Search for the cell housing the specified text and yield its [x, y] center coordinate. 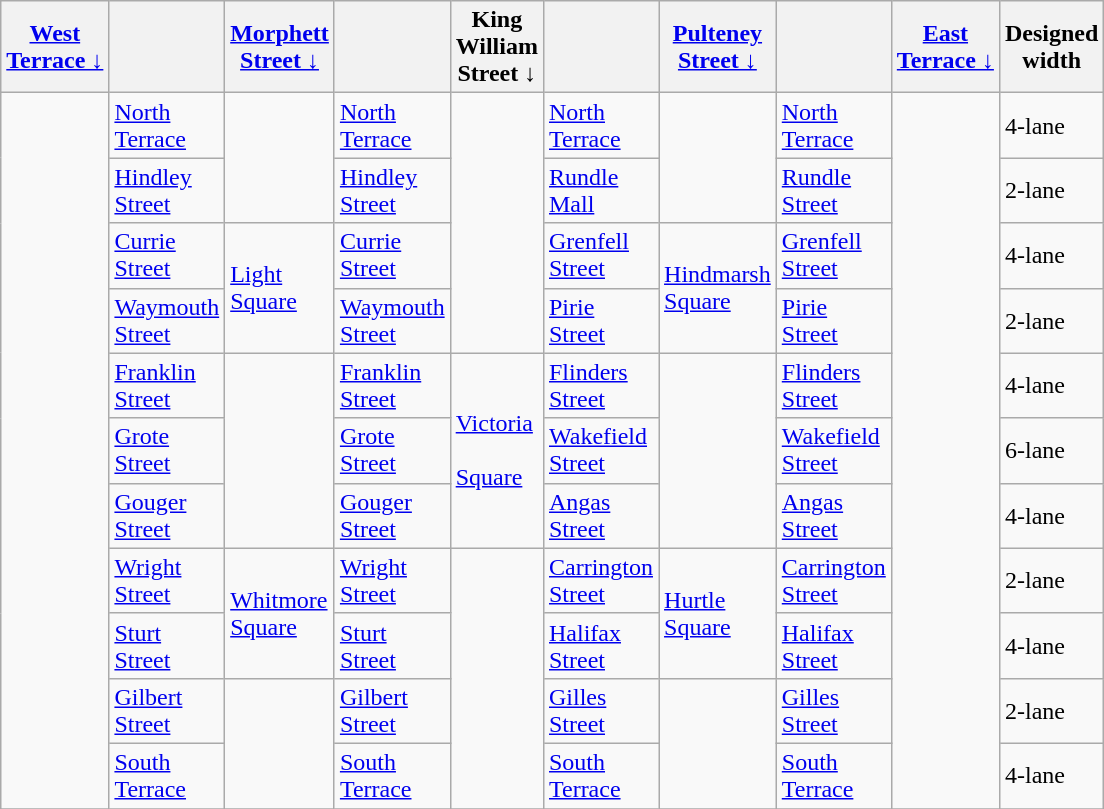
MorphettStreet ↓ [280, 47]
PulteneyStreet ↓ [718, 47]
HurtleSquare [718, 613]
VictoriaSquare [496, 450]
WhitmoreSquare [280, 613]
KingWilliamStreet ↓ [496, 47]
EastTerrace ↓ [945, 47]
6-lane [1051, 450]
Designedwidth [1051, 47]
HindmarshSquare [718, 288]
LightSquare [280, 288]
WestTerrace ↓ [55, 47]
RundleMall [600, 190]
RundleStreet [834, 190]
